Provide the (x, y) coordinate of the cell's center where the given text is located.  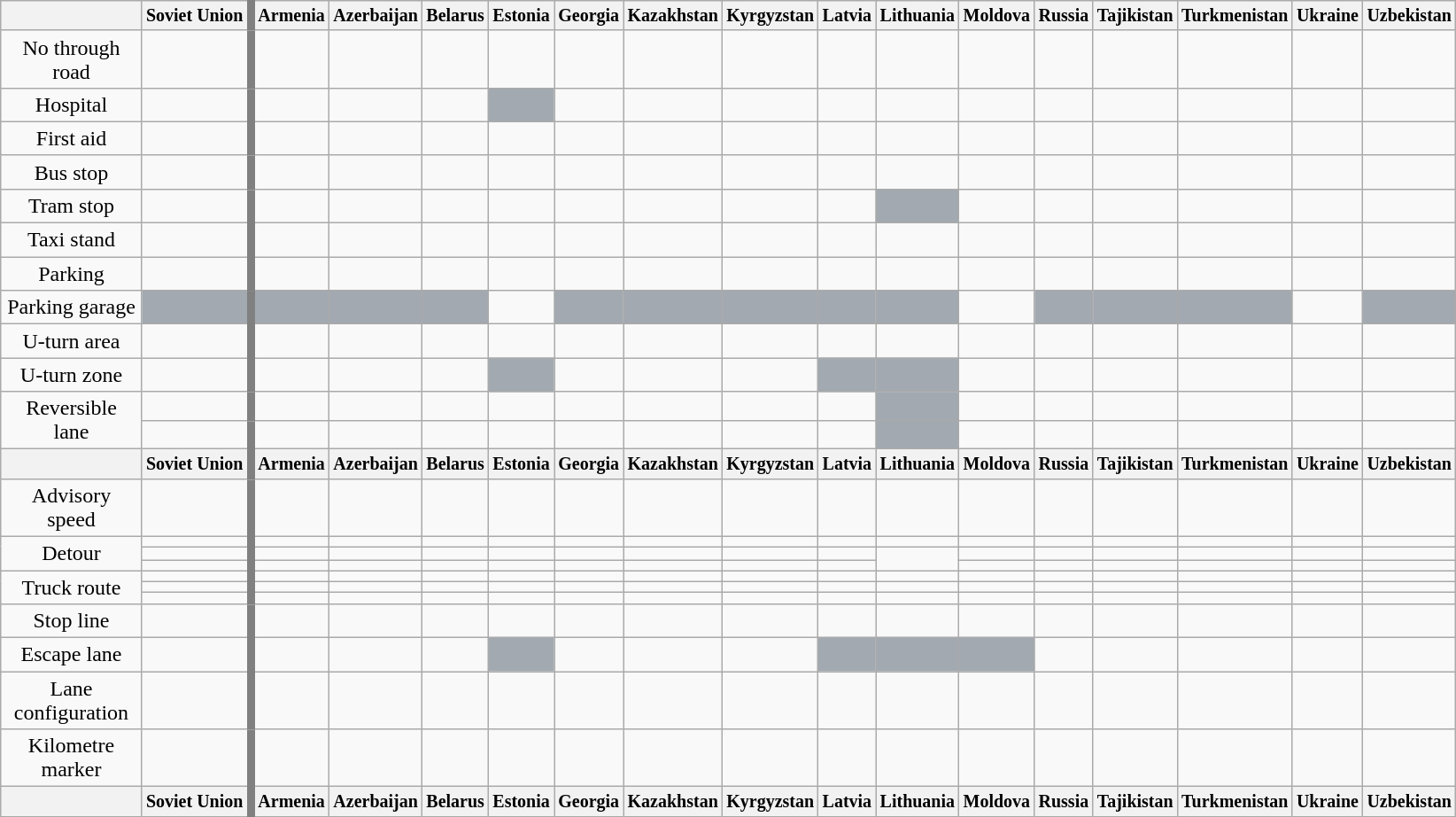
Taxi stand (71, 240)
Detour (71, 553)
Truck route (71, 587)
Stop line (71, 621)
Parking garage (71, 307)
Lane configuration (71, 700)
U-turn area (71, 341)
Reversible lane (71, 420)
Tram stop (71, 206)
No through road (71, 58)
Parking (71, 274)
U-turn zone (71, 375)
Escape lane (71, 655)
Hospital (71, 105)
Advisory speed (71, 507)
Kilometre marker (71, 759)
Bus stop (71, 172)
First aid (71, 138)
